Locate the cell with the specified text and output its (X, Y) center coordinate. 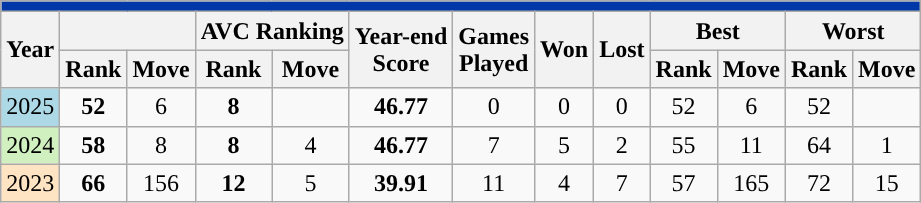
72 (818, 183)
2025 (30, 107)
66 (94, 183)
165 (751, 183)
GamesPlayed (494, 50)
1 (887, 145)
2 (622, 145)
2023 (30, 183)
58 (94, 145)
39.91 (401, 183)
Year (30, 50)
57 (684, 183)
Year-end Score (401, 50)
Won (564, 50)
156 (161, 183)
Lost (622, 50)
Worst (852, 31)
Best (718, 31)
55 (684, 145)
64 (818, 145)
2024 (30, 145)
12 (233, 183)
15 (887, 183)
AVC Ranking (272, 31)
